Locate the cell with the specified text and output its [x, y] center coordinate. 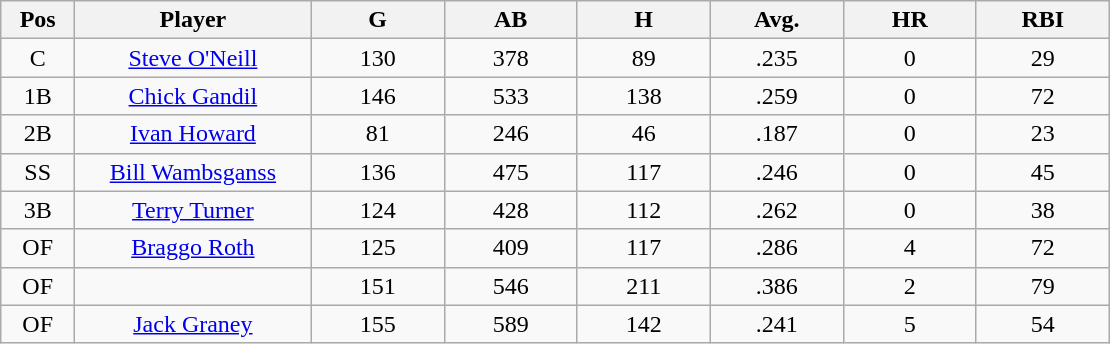
G [378, 20]
.386 [776, 286]
Pos [38, 20]
475 [510, 172]
Terry Turner [193, 210]
.259 [776, 96]
151 [378, 286]
AB [510, 20]
.235 [776, 58]
2 [910, 286]
54 [1042, 324]
HR [910, 20]
.262 [776, 210]
2B [38, 134]
533 [510, 96]
.246 [776, 172]
130 [378, 58]
.241 [776, 324]
4 [910, 248]
C [38, 58]
3B [38, 210]
155 [378, 324]
RBI [1042, 20]
Steve O'Neill [193, 58]
23 [1042, 134]
79 [1042, 286]
124 [378, 210]
589 [510, 324]
136 [378, 172]
Jack Graney [193, 324]
Chick Gandil [193, 96]
.286 [776, 248]
Ivan Howard [193, 134]
SS [38, 172]
81 [378, 134]
546 [510, 286]
46 [644, 134]
Avg. [776, 20]
246 [510, 134]
Player [193, 20]
146 [378, 96]
142 [644, 324]
Braggo Roth [193, 248]
H [644, 20]
5 [910, 324]
409 [510, 248]
378 [510, 58]
138 [644, 96]
1B [38, 96]
112 [644, 210]
.187 [776, 134]
125 [378, 248]
Bill Wambsganss [193, 172]
89 [644, 58]
38 [1042, 210]
211 [644, 286]
29 [1042, 58]
428 [510, 210]
45 [1042, 172]
